Provide the (X, Y) coordinate of the cell's center where the given text is located.  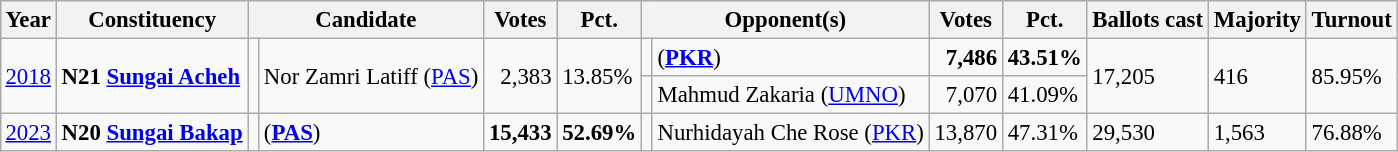
Mahmud Zakaria (UMNO) (790, 95)
1,563 (1257, 133)
2,383 (520, 76)
76.88% (1352, 133)
Nurhidayah Che Rose (PKR) (790, 133)
N21 Sungai Acheh (152, 76)
Candidate (366, 20)
N20 Sungai Bakap (152, 133)
(PAS) (372, 133)
85.95% (1352, 76)
41.09% (1044, 95)
2018 (28, 76)
Turnout (1352, 20)
Year (28, 20)
2023 (28, 133)
Ballots cast (1148, 20)
(PKR) (790, 57)
29,530 (1148, 133)
7,070 (966, 95)
43.51% (1044, 57)
13.85% (600, 76)
Constituency (152, 20)
52.69% (600, 133)
17,205 (1148, 76)
13,870 (966, 133)
Opponent(s) (786, 20)
47.31% (1044, 133)
416 (1257, 76)
15,433 (520, 133)
Nor Zamri Latiff (PAS) (372, 76)
7,486 (966, 57)
Majority (1257, 20)
